Provide the [X, Y] coordinate of the cell's center where the given text is located.  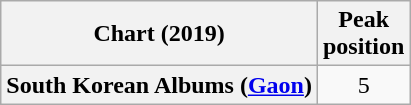
Peakposition [363, 34]
Chart (2019) [160, 34]
South Korean Albums (Gaon) [160, 85]
5 [363, 85]
